Locate the cell with the specified text and output its [x, y] center coordinate. 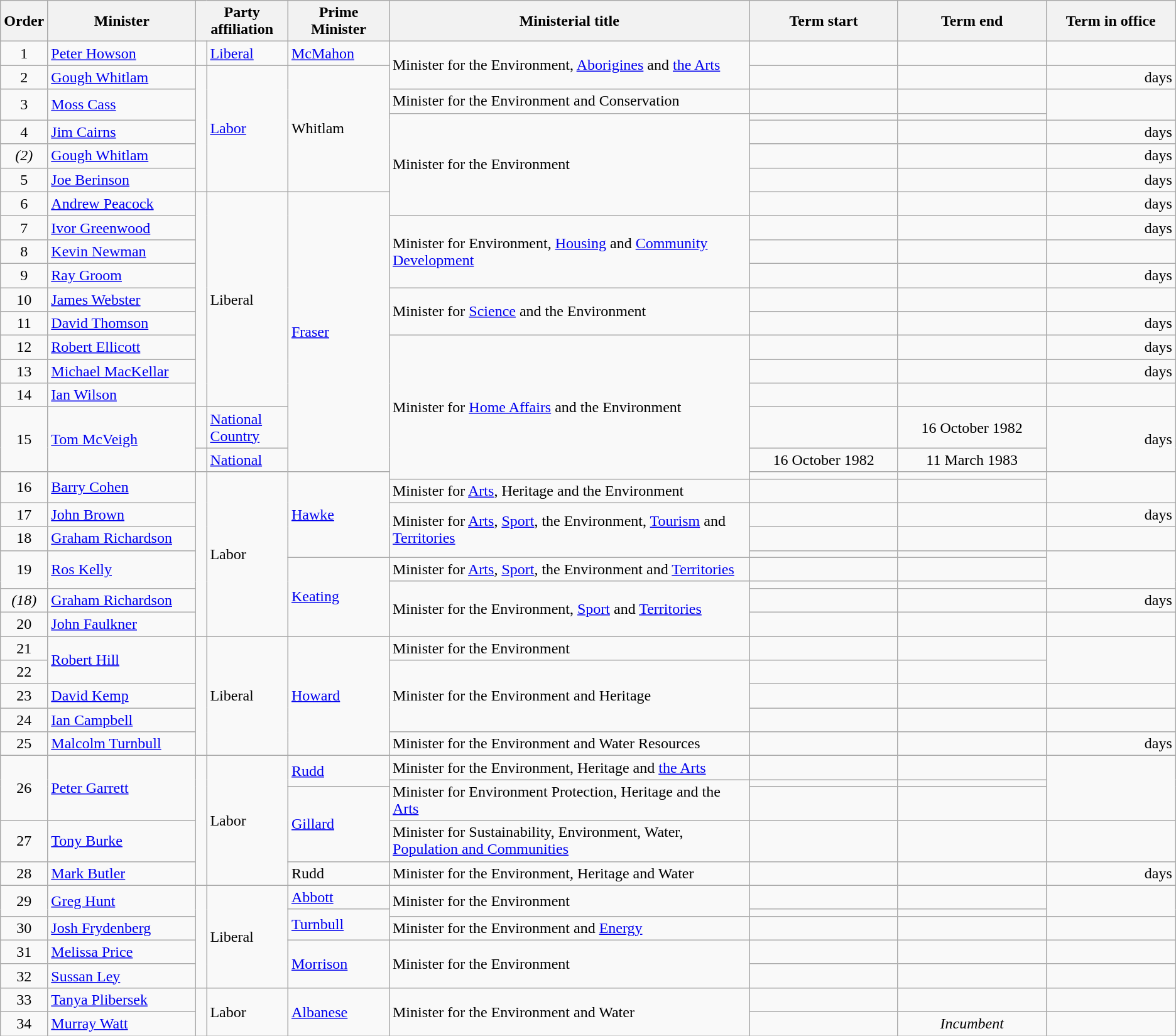
Party affiliation [242, 21]
Term start [824, 21]
Minister for Environment Protection, Heritage and the Arts [570, 800]
Hawke [338, 515]
Minister for the Environment, Sport and Territories [570, 608]
Michael MacKellar [122, 371]
17 [24, 515]
Gillard [338, 824]
Minister for Science and the Environment [570, 312]
Minister for the Environment, Heritage and the Arts [570, 768]
23 [24, 696]
33 [24, 1000]
9 [24, 275]
Incumbent [972, 1023]
Whitlam [338, 128]
Peter Howson [122, 53]
Sussan Ley [122, 976]
Howard [338, 695]
Robert Hill [122, 660]
Greg Hunt [122, 901]
James Webster [122, 300]
3 [24, 104]
4 [24, 132]
1 [24, 53]
Minister for Arts, Sport, the Environment, Tourism and Territories [570, 530]
Andrew Peacock [122, 204]
20 [24, 624]
Mark Butler [122, 873]
Moss Cass [122, 104]
13 [24, 371]
Ivor Greenwood [122, 227]
Albanese [338, 1011]
12 [24, 347]
11 March 1983 [972, 460]
Minister for the Environment, Aborigines and the Arts [570, 65]
Minister for Sustainability, Environment, Water, Population and Communities [570, 841]
34 [24, 1023]
Minister for the Environment and Conservation [570, 101]
Minister for Home Affairs and the Environment [570, 407]
Minister for the Environment and Energy [570, 928]
22 [24, 672]
Minister for the Environment, Heritage and Water [570, 873]
John Faulkner [122, 624]
Turnbull [338, 925]
26 [24, 788]
8 [24, 251]
18 [24, 538]
11 [24, 324]
Minister for the Environment and Water Resources [570, 744]
(18) [24, 600]
Morrison [338, 964]
Prime Minister [338, 21]
28 [24, 873]
Murray Watt [122, 1023]
Malcolm Turnbull [122, 744]
31 [24, 952]
25 [24, 744]
(2) [24, 156]
21 [24, 648]
David Kemp [122, 696]
Melissa Price [122, 952]
Abbott [338, 897]
10 [24, 300]
29 [24, 901]
15 [24, 440]
14 [24, 395]
Peter Garrett [122, 788]
Keating [338, 597]
16 [24, 488]
32 [24, 976]
Tony Burke [122, 841]
30 [24, 928]
Order [24, 21]
Ian Campbell [122, 720]
Ian Wilson [122, 395]
Minister for the Environment and Water [570, 1011]
Kevin Newman [122, 251]
Joe Berinson [122, 180]
Ros Kelly [122, 569]
Term end [972, 21]
2 [24, 77]
Tom McVeigh [122, 440]
Ray Groom [122, 275]
Josh Frydenberg [122, 928]
Fraser [338, 332]
24 [24, 720]
Jim Cairns [122, 132]
5 [24, 180]
David Thomson [122, 324]
27 [24, 841]
Minister for Environment, Housing and Community Development [570, 251]
National Country [248, 427]
Minister [122, 21]
19 [24, 569]
John Brown [122, 515]
Ministerial title [570, 21]
Minister for the Environment and Heritage [570, 696]
Robert Ellicott [122, 347]
Term in office [1111, 21]
Tanya Plibersek [122, 1000]
6 [24, 204]
Minister for Arts, Sport, the Environment and Territories [570, 569]
National [248, 460]
Minister for Arts, Heritage and the Environment [570, 491]
Barry Cohen [122, 488]
7 [24, 227]
McMahon [338, 53]
